Find where the given text appears and provide that cell's center as (X, Y) coordinate. 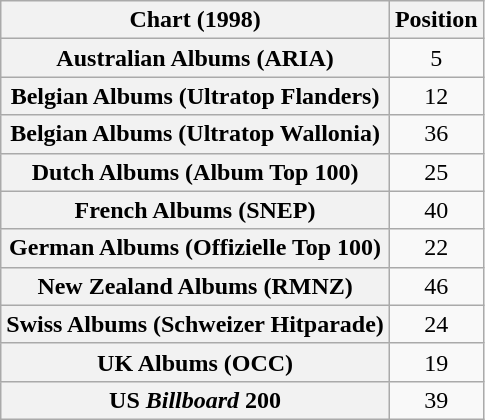
5 (436, 58)
German Albums (Offizielle Top 100) (196, 248)
Belgian Albums (Ultratop Flanders) (196, 96)
12 (436, 96)
French Albums (SNEP) (196, 210)
Swiss Albums (Schweizer Hitparade) (196, 324)
Position (436, 20)
Chart (1998) (196, 20)
22 (436, 248)
Dutch Albums (Album Top 100) (196, 172)
40 (436, 210)
UK Albums (OCC) (196, 362)
19 (436, 362)
25 (436, 172)
US Billboard 200 (196, 400)
36 (436, 134)
46 (436, 286)
24 (436, 324)
New Zealand Albums (RMNZ) (196, 286)
39 (436, 400)
Australian Albums (ARIA) (196, 58)
Belgian Albums (Ultratop Wallonia) (196, 134)
